Capture the cell that displays the provided text and extract its (x, y) central coordinate. 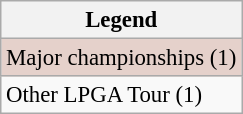
Major championships (1) (122, 58)
Other LPGA Tour (1) (122, 95)
Legend (122, 20)
